Capture the cell that displays the provided text and extract its (x, y) central coordinate. 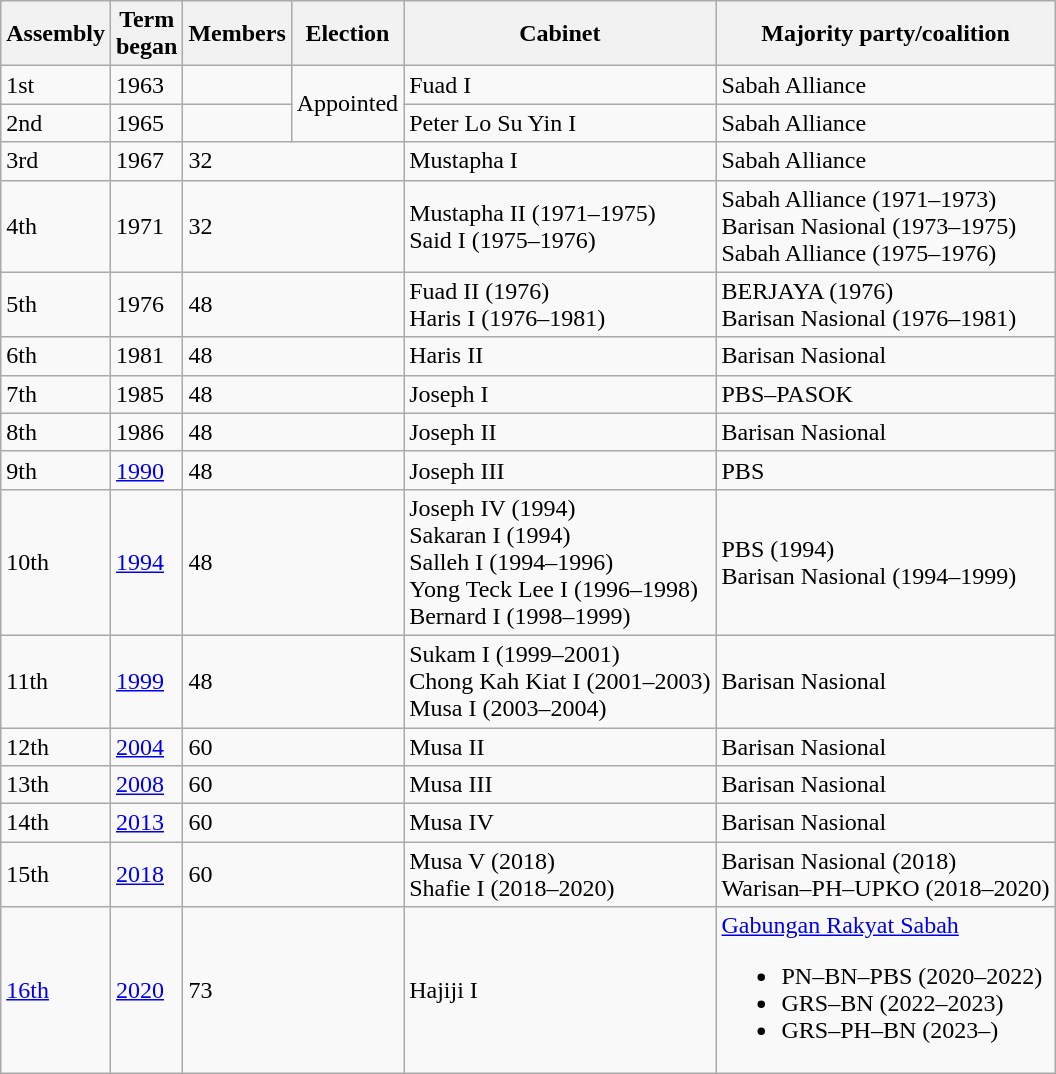
Appointed (347, 104)
1990 (146, 470)
BERJAYA (1976)Barisan Nasional (1976–1981) (886, 304)
5th (56, 304)
1963 (146, 85)
3rd (56, 161)
Joseph I (560, 394)
PBS (1994) Barisan Nasional (1994–1999) (886, 562)
Majority party/coalition (886, 34)
Musa V (2018) Shafie I (2018–2020) (560, 874)
12th (56, 747)
Musa II (560, 747)
8th (56, 432)
13th (56, 785)
Haris II (560, 356)
Sukam I (1999–2001) Chong Kah Kiat I (2001–2003) Musa I (2003–2004) (560, 681)
2nd (56, 123)
Cabinet (560, 34)
1999 (146, 681)
15th (56, 874)
Members (237, 34)
2004 (146, 747)
1981 (146, 356)
14th (56, 823)
11th (56, 681)
Mustapha I (560, 161)
PBS (886, 470)
Hajiji I (560, 990)
1971 (146, 226)
1976 (146, 304)
Peter Lo Su Yin I (560, 123)
Fuad II (1976) Haris I (1976–1981) (560, 304)
Fuad I (560, 85)
1994 (146, 562)
16th (56, 990)
6th (56, 356)
Assembly (56, 34)
4th (56, 226)
Termbegan (146, 34)
Barisan Nasional (2018) Warisan–PH–UPKO (2018–2020) (886, 874)
73 (294, 990)
Musa III (560, 785)
1967 (146, 161)
Sabah Alliance (1971–1973) Barisan Nasional (1973–1975)Sabah Alliance (1975–1976) (886, 226)
Musa IV (560, 823)
9th (56, 470)
1st (56, 85)
Joseph II (560, 432)
Joseph IV (1994) Sakaran I (1994) Salleh I (1994–1996) Yong Teck Lee I (1996–1998) Bernard I (1998–1999) (560, 562)
2008 (146, 785)
2018 (146, 874)
1986 (146, 432)
10th (56, 562)
2020 (146, 990)
Mustapha II (1971–1975) Said I (1975–1976) (560, 226)
1965 (146, 123)
7th (56, 394)
PBS–PASOK (886, 394)
Gabungan Rakyat SabahPN–BN–PBS (2020–2022)GRS–BN (2022–2023)GRS–PH–BN (2023–) (886, 990)
Election (347, 34)
Joseph III (560, 470)
2013 (146, 823)
1985 (146, 394)
